Capture the cell that displays the provided text and extract its [X, Y] central coordinate. 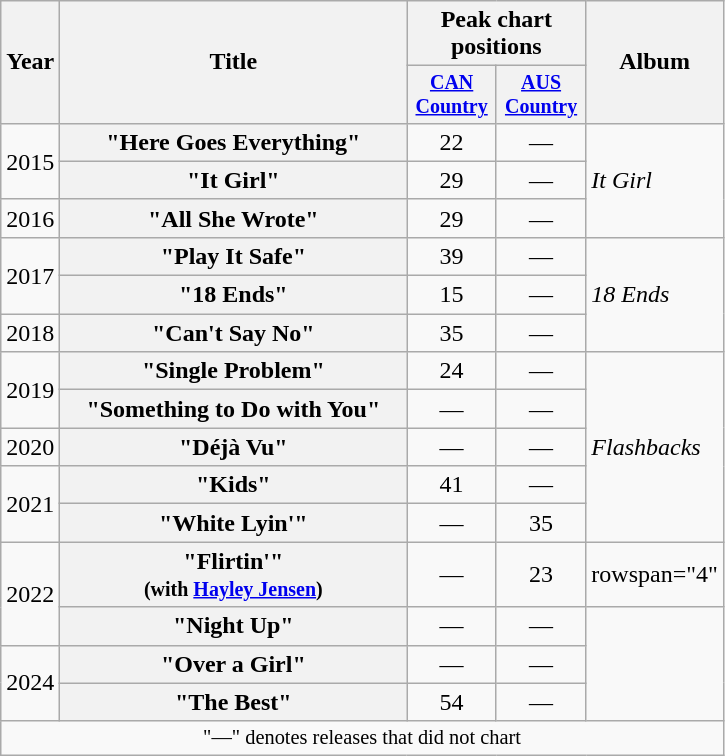
15 [452, 295]
"18 Ends" [234, 295]
54 [452, 702]
18 Ends [655, 294]
rowspan="4" [655, 574]
"The Best" [234, 702]
2015 [30, 161]
"Night Up" [234, 626]
"Over a Girl" [234, 664]
"Kids" [234, 485]
2018 [30, 333]
22 [452, 142]
2021 [30, 504]
2020 [30, 447]
2022 [30, 594]
AUS Country [540, 94]
Peak chart positions [496, 34]
39 [452, 256]
2017 [30, 275]
"Flirtin'"(with Hayley Jensen) [234, 574]
CAN Country [452, 94]
"Single Problem" [234, 371]
2019 [30, 390]
23 [540, 574]
"Here Goes Everything" [234, 142]
"Play It Safe" [234, 256]
"All She Wrote" [234, 218]
"Something to Do with You" [234, 409]
2016 [30, 218]
24 [452, 371]
"It Girl" [234, 180]
"Can't Say No" [234, 333]
Album [655, 62]
"White Lyin'" [234, 523]
"—" denotes releases that did not chart [362, 738]
2024 [30, 683]
Flashbacks [655, 447]
Year [30, 62]
"Déjà Vu" [234, 447]
41 [452, 485]
It Girl [655, 180]
Title [234, 62]
